Output the [X, Y] coordinate of the center of the cell containing the given text.  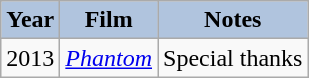
Notes [233, 20]
Year [30, 20]
Phantom [109, 58]
Film [109, 20]
2013 [30, 58]
Special thanks [233, 58]
